Locate the cell with the specified text and output its (X, Y) center coordinate. 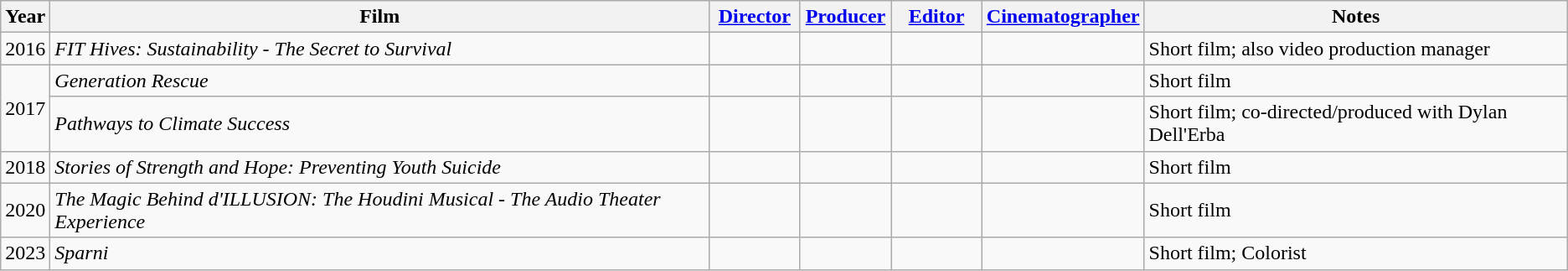
2016 (25, 49)
2020 (25, 210)
Editor (936, 17)
2018 (25, 167)
Year (25, 17)
Short film; co-directed/produced with Dylan Dell'Erba (1355, 124)
2023 (25, 253)
Director (756, 17)
Stories of Strength and Hope: Preventing Youth Suicide (380, 167)
Notes (1355, 17)
The Magic Behind d'ILLUSION: The Houdini Musical - The Audio Theater Experience (380, 210)
Cinematographer (1063, 17)
Sparni (380, 253)
2017 (25, 107)
Film (380, 17)
Producer (846, 17)
Short film; also video production manager (1355, 49)
FIT Hives: Sustainability - The Secret to Survival (380, 49)
Pathways to Climate Success (380, 124)
Generation Rescue (380, 81)
Short film; Colorist (1355, 253)
